Output the (x, y) coordinate of the center of the cell containing the given text.  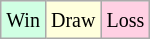
Win (24, 20)
Draw (72, 20)
Loss (126, 20)
